Pinpoint the cell where the given text exists, returning its [x, y] midpoint coordinate. 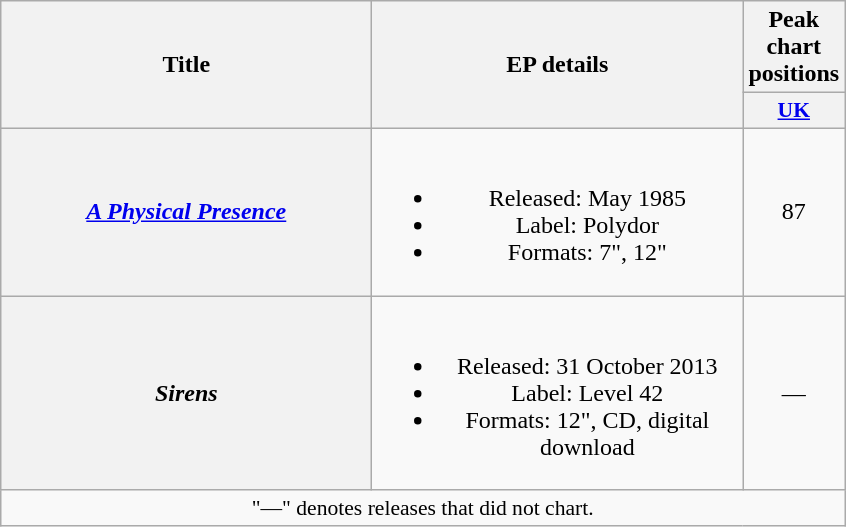
Released: 31 October 2013Label: Level 42Formats: 12", CD, digital download [558, 393]
Title [186, 65]
A Physical Presence [186, 212]
UK [794, 111]
87 [794, 212]
Sirens [186, 393]
Released: May 1985Label: PolydorFormats: 7", 12" [558, 212]
"—" denotes releases that did not chart. [423, 508]
Peak chart positions [794, 47]
— [794, 393]
EP details [558, 65]
